Locate the cell with the specified text and output its [X, Y] center coordinate. 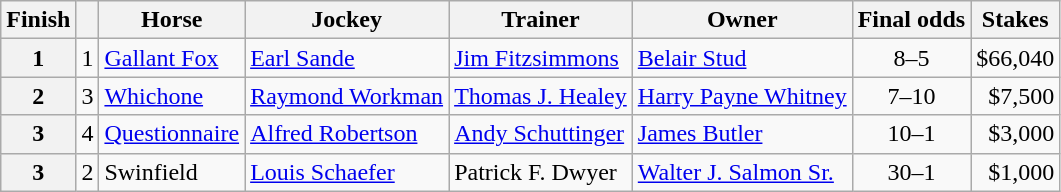
Raymond Workman [347, 96]
30–1 [911, 172]
$3,000 [1016, 134]
Earl Sande [347, 58]
Whichone [172, 96]
7–10 [911, 96]
10–1 [911, 134]
Horse [172, 20]
8–5 [911, 58]
Andy Schuttinger [541, 134]
Louis Schaefer [347, 172]
Alfred Robertson [347, 134]
Trainer [541, 20]
James Butler [742, 134]
4 [88, 134]
Gallant Fox [172, 58]
Final odds [911, 20]
Stakes [1016, 20]
Harry Payne Whitney [742, 96]
Belair Stud [742, 58]
Jim Fitzsimmons [541, 58]
Swinfield [172, 172]
$66,040 [1016, 58]
$1,000 [1016, 172]
Thomas J. Healey [541, 96]
Walter J. Salmon Sr. [742, 172]
Finish [38, 20]
Patrick F. Dwyer [541, 172]
Questionnaire [172, 134]
Owner [742, 20]
$7,500 [1016, 96]
Jockey [347, 20]
